For the text-containing cell, return its midpoint in (x, y) coordinate format. 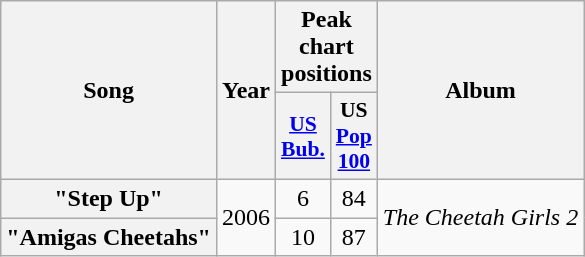
87 (354, 237)
USPop 100 (354, 136)
10 (304, 237)
USBub. (304, 136)
The Cheetah Girls 2 (480, 217)
Song (109, 90)
Year (246, 90)
84 (354, 198)
Peak chart positions (327, 47)
Album (480, 90)
6 (304, 198)
"Step Up" (109, 198)
2006 (246, 217)
"Amigas Cheetahs" (109, 237)
